Provide the (x, y) coordinate of the cell's center where the given text is located.  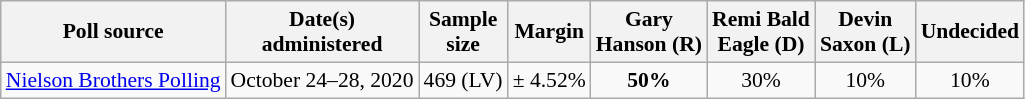
30% (761, 80)
Undecided (970, 32)
GaryHanson (R) (649, 32)
October 24–28, 2020 (322, 80)
50% (649, 80)
Nielson Brothers Polling (114, 80)
Samplesize (464, 32)
DevinSaxon (L) (866, 32)
Date(s)administered (322, 32)
± 4.52% (550, 80)
469 (LV) (464, 80)
Margin (550, 32)
Poll source (114, 32)
Remi BaldEagle (D) (761, 32)
